Return (x, y) of the center of cell containing provided text 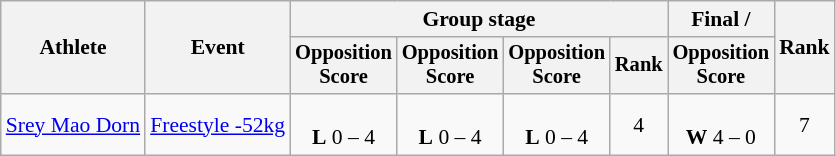
7 (804, 124)
4 (639, 124)
Group stage (478, 19)
Srey Mao Dorn (73, 124)
Freestyle -52kg (218, 124)
W 4 – 0 (722, 124)
Final / (722, 19)
Event (218, 48)
Athlete (73, 48)
